Find where the given text appears and provide that cell's center as (X, Y) coordinate. 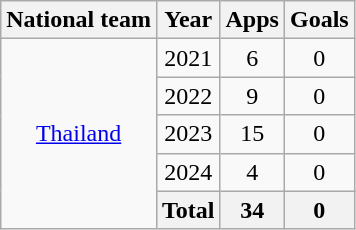
15 (252, 134)
National team (79, 20)
2022 (188, 96)
Total (188, 210)
34 (252, 210)
6 (252, 58)
2021 (188, 58)
Thailand (79, 134)
9 (252, 96)
Apps (252, 20)
Year (188, 20)
Goals (319, 20)
2023 (188, 134)
4 (252, 172)
2024 (188, 172)
